Find where the given text appears and provide that cell's center as (x, y) coordinate. 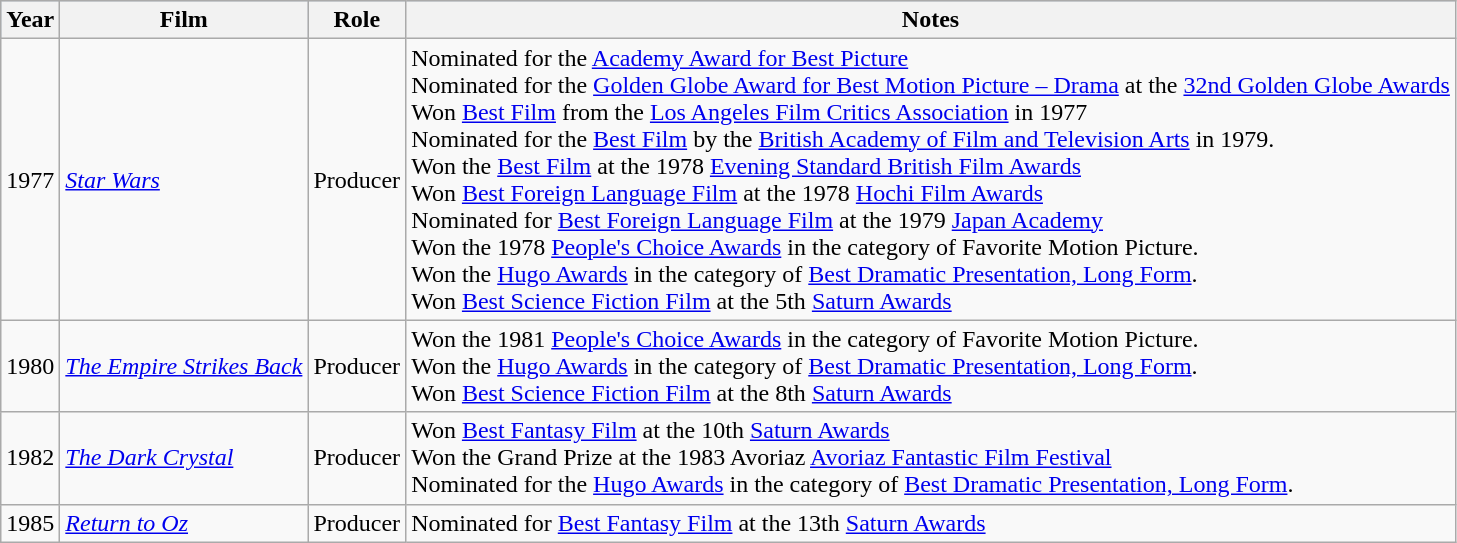
Star Wars (184, 180)
The Dark Crystal (184, 458)
Nominated for Best Fantasy Film at the 13th Saturn Awards (931, 523)
1977 (30, 180)
The Empire Strikes Back (184, 366)
1980 (30, 366)
Year (30, 20)
1985 (30, 523)
Role (357, 20)
Return to Oz (184, 523)
Notes (931, 20)
Film (184, 20)
1982 (30, 458)
